Output the (x, y) coordinate of the center of the cell containing the given text.  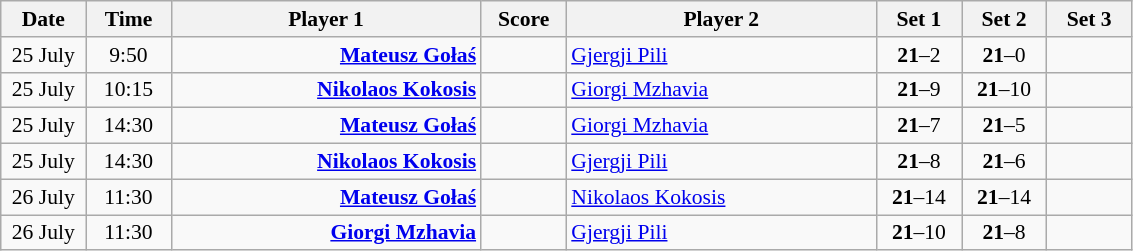
21–6 (1004, 162)
21–7 (918, 126)
9:50 (128, 55)
21–2 (918, 55)
Time (128, 19)
21–9 (918, 90)
21–0 (1004, 55)
Set 2 (1004, 19)
Score (524, 19)
Set 3 (1090, 19)
Player 1 (326, 19)
10:15 (128, 90)
Player 2 (721, 19)
Date (44, 19)
21–5 (1004, 126)
Set 1 (918, 19)
